Search for the cell housing the specified text and yield its [X, Y] center coordinate. 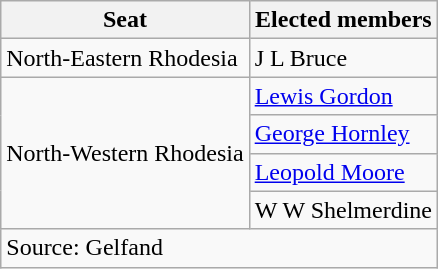
Lewis Gordon [343, 96]
W W Shelmerdine [343, 210]
Seat [125, 20]
Leopold Moore [343, 172]
North-Eastern Rhodesia [125, 58]
North-Western Rhodesia [125, 153]
George Hornley [343, 134]
Source: Gelfand [220, 248]
J L Bruce [343, 58]
Elected members [343, 20]
